Provide the [x, y] coordinate of the cell's center where the given text is located.  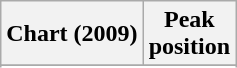
Chart (2009) [72, 34]
Peakposition [189, 34]
